Search for the cell housing the specified text and yield its (X, Y) center coordinate. 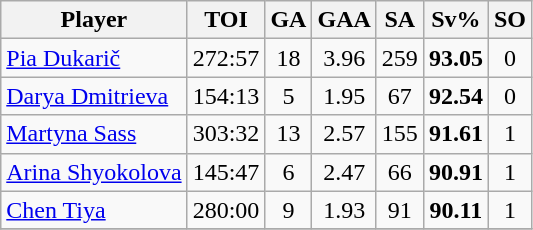
Arina Shyokolova (94, 172)
GAA (344, 20)
90.11 (456, 210)
91.61 (456, 134)
272:57 (226, 58)
303:32 (226, 134)
91 (400, 210)
1.93 (344, 210)
155 (400, 134)
280:00 (226, 210)
92.54 (456, 96)
Chen Tiya (94, 210)
TOI (226, 20)
Pia Dukarič (94, 58)
259 (400, 58)
5 (288, 96)
SO (510, 20)
67 (400, 96)
Sv% (456, 20)
3.96 (344, 58)
2.57 (344, 134)
13 (288, 134)
6 (288, 172)
Player (94, 20)
SA (400, 20)
93.05 (456, 58)
90.91 (456, 172)
GA (288, 20)
154:13 (226, 96)
Martyna Sass (94, 134)
18 (288, 58)
9 (288, 210)
145:47 (226, 172)
2.47 (344, 172)
Darya Dmitrieva (94, 96)
66 (400, 172)
1.95 (344, 96)
